Scan for the cell matching the given text and deliver its [x, y] coordinate at center. 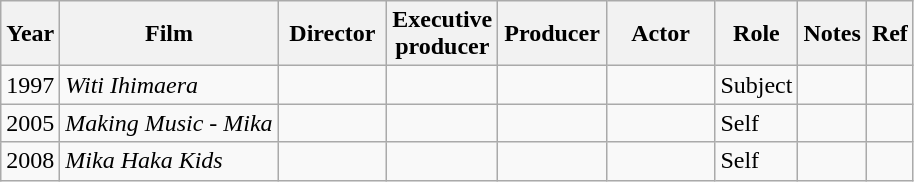
Executive producer [442, 34]
Year [30, 34]
Notes [832, 34]
1997 [30, 85]
Producer [552, 34]
Film [169, 34]
2005 [30, 123]
Actor [660, 34]
Subject [756, 85]
Making Music - Mika [169, 123]
Role [756, 34]
Director [332, 34]
2008 [30, 161]
Mika Haka Kids [169, 161]
Ref [890, 34]
Witi Ihimaera [169, 85]
